From the cell containing the given text, extract its center point as (X, Y) coordinate. 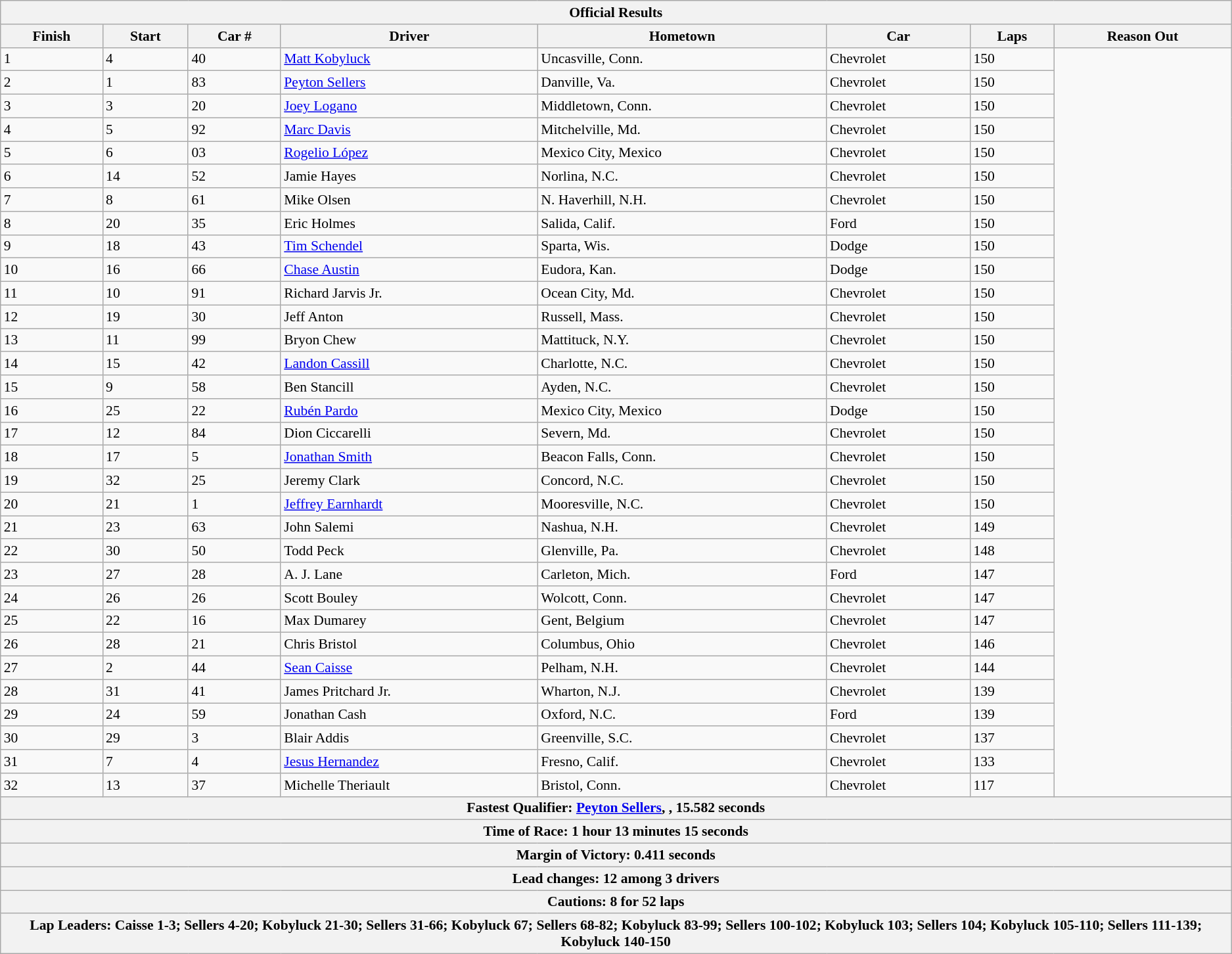
Wharton, N.J. (682, 691)
Joey Logano (409, 106)
40 (234, 59)
Reason Out (1142, 36)
N. Haverhill, N.H. (682, 200)
Mooresville, N.C. (682, 504)
Richard Jarvis Jr. (409, 294)
Oxford, N.C. (682, 715)
Ocean City, Md. (682, 294)
Bristol, Conn. (682, 785)
Jesus Hernandez (409, 761)
42 (234, 364)
Ben Stancill (409, 387)
Cautions: 8 for 52 laps (616, 902)
Driver (409, 36)
Danville, Va. (682, 83)
35 (234, 223)
Pelham, N.H. (682, 668)
Jeff Anton (409, 317)
Car (898, 36)
James Pritchard Jr. (409, 691)
Laps (1012, 36)
Eric Holmes (409, 223)
146 (1012, 645)
Finish (51, 36)
83 (234, 83)
Tim Schendel (409, 246)
99 (234, 340)
58 (234, 387)
50 (234, 551)
Jonathan Cash (409, 715)
Blair Addis (409, 738)
92 (234, 129)
Max Dumarey (409, 621)
Jeffrey Earnhardt (409, 504)
66 (234, 270)
Nashua, N.H. (682, 528)
Concord, N.C. (682, 481)
84 (234, 434)
148 (1012, 551)
Official Results (616, 12)
Mike Olsen (409, 200)
Start (145, 36)
Chris Bristol (409, 645)
Uncasville, Conn. (682, 59)
Salida, Calif. (682, 223)
Mitchelville, Md. (682, 129)
91 (234, 294)
Jamie Hayes (409, 177)
Gent, Belgium (682, 621)
44 (234, 668)
Glenville, Pa. (682, 551)
Mattituck, N.Y. (682, 340)
Carleton, Mich. (682, 574)
Jonathan Smith (409, 457)
Time of Race: 1 hour 13 minutes 15 seconds (616, 832)
Chase Austin (409, 270)
A. J. Lane (409, 574)
61 (234, 200)
Beacon Falls, Conn. (682, 457)
63 (234, 528)
Rogelio López (409, 153)
Fastest Qualifier: Peyton Sellers, , 15.582 seconds (616, 808)
117 (1012, 785)
Russell, Mass. (682, 317)
59 (234, 715)
Wolcott, Conn. (682, 598)
Marc Davis (409, 129)
Severn, Md. (682, 434)
Dion Ciccarelli (409, 434)
Bryon Chew (409, 340)
Greenville, S.C. (682, 738)
Sean Caisse (409, 668)
Fresno, Calif. (682, 761)
41 (234, 691)
43 (234, 246)
Norlina, N.C. (682, 177)
137 (1012, 738)
Todd Peck (409, 551)
Scott Bouley (409, 598)
John Salemi (409, 528)
Middletown, Conn. (682, 106)
149 (1012, 528)
37 (234, 785)
Matt Kobyluck (409, 59)
Ayden, N.C. (682, 387)
Eudora, Kan. (682, 270)
Michelle Theriault (409, 785)
Jeremy Clark (409, 481)
144 (1012, 668)
Lead changes: 12 among 3 drivers (616, 878)
Rubén Pardo (409, 411)
Car # (234, 36)
52 (234, 177)
Sparta, Wis. (682, 246)
Hometown (682, 36)
Charlotte, N.C. (682, 364)
Margin of Victory: 0.411 seconds (616, 855)
03 (234, 153)
Landon Cassill (409, 364)
Peyton Sellers (409, 83)
Columbus, Ohio (682, 645)
133 (1012, 761)
